Return the (X, Y) coordinate for the center point of the cell that contains the specified text.  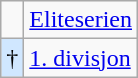
Eliteserien (81, 20)
1. divisjon (81, 58)
† (12, 58)
